Return the [x, y] coordinate for the center point of the cell that contains the specified text.  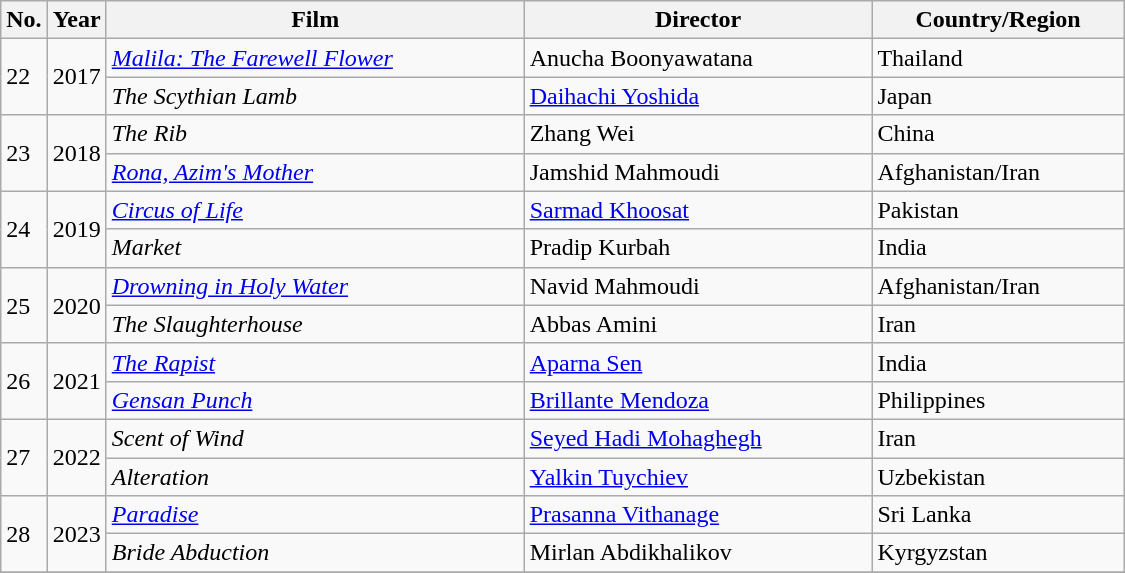
Japan [998, 96]
Philippines [998, 400]
Year [76, 20]
Country/Region [998, 20]
23 [24, 153]
2018 [76, 153]
Malila: The Farewell Flower [315, 58]
2021 [76, 381]
Daihachi Yoshida [698, 96]
Alteration [315, 477]
2017 [76, 77]
Aparna Sen [698, 362]
The Rapist [315, 362]
Sarmad Khoosat [698, 210]
Market [315, 248]
China [998, 134]
2023 [76, 534]
Yalkin Tuychiev [698, 477]
Abbas Amini [698, 324]
Anucha Boonyawatana [698, 58]
Rona, Azim's Mother [315, 172]
Uzbekistan [998, 477]
Pradip Kurbah [698, 248]
26 [24, 381]
The Slaughterhouse [315, 324]
Pakistan [998, 210]
Prasanna Vithanage [698, 515]
Paradise [315, 515]
2019 [76, 229]
22 [24, 77]
Film [315, 20]
Mirlan Abdikhalikov [698, 553]
No. [24, 20]
2020 [76, 305]
Drowning in Holy Water [315, 286]
Jamshid Mahmoudi [698, 172]
Scent of Wind [315, 438]
Navid Mahmoudi [698, 286]
2022 [76, 457]
The Scythian Lamb [315, 96]
Zhang Wei [698, 134]
Bride Abduction [315, 553]
25 [24, 305]
Brillante Mendoza [698, 400]
Director [698, 20]
Circus of Life [315, 210]
Thailand [998, 58]
Gensan Punch [315, 400]
28 [24, 534]
Kyrgyzstan [998, 553]
Sri Lanka [998, 515]
27 [24, 457]
Seyed Hadi Mohaghegh [698, 438]
The Rib [315, 134]
24 [24, 229]
